For the text-containing cell, return its midpoint in [X, Y] coordinate format. 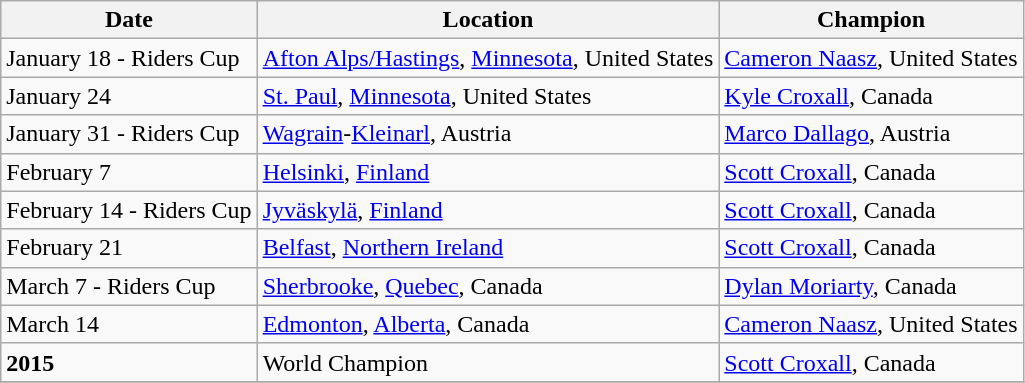
Sherbrooke, Quebec, Canada [488, 286]
Kyle Croxall, Canada [871, 96]
Dylan Moriarty, Canada [871, 286]
January 24 [129, 96]
Jyväskylä, Finland [488, 210]
2015 [129, 362]
January 31 - Riders Cup [129, 134]
Date [129, 20]
March 7 - Riders Cup [129, 286]
Belfast, Northern Ireland [488, 248]
Wagrain-Kleinarl, Austria [488, 134]
Location [488, 20]
Helsinki, Finland [488, 172]
March 14 [129, 324]
Afton Alps/Hastings, Minnesota, United States [488, 58]
St. Paul, Minnesota, United States [488, 96]
World Champion [488, 362]
Champion [871, 20]
February 21 [129, 248]
February 14 - Riders Cup [129, 210]
Marco Dallago, Austria [871, 134]
February 7 [129, 172]
Edmonton, Alberta, Canada [488, 324]
January 18 - Riders Cup [129, 58]
